From the cell containing the given text, extract its center point as (x, y) coordinate. 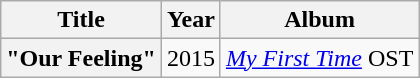
My First Time OST (319, 58)
Album (319, 20)
"Our Feeling" (82, 58)
2015 (190, 58)
Title (82, 20)
Year (190, 20)
